Locate the cell with the specified text and output its (X, Y) center coordinate. 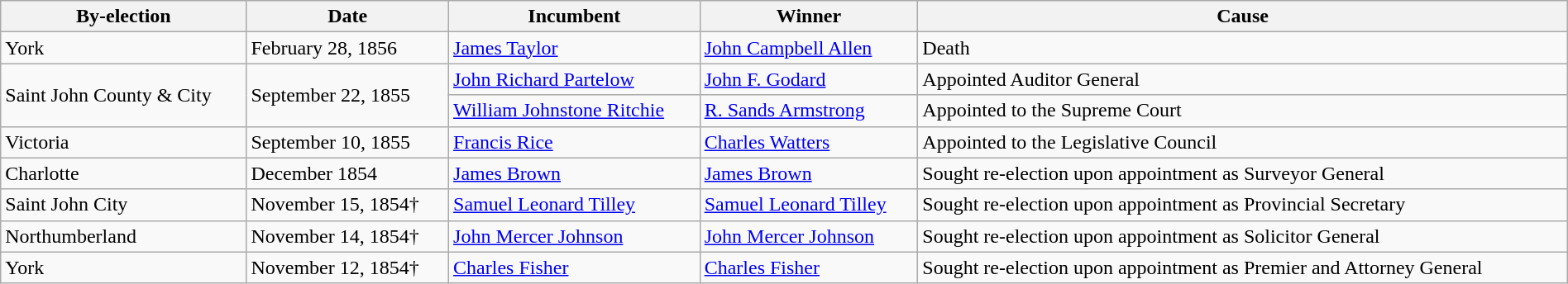
Death (1242, 48)
Northumberland (124, 236)
John Campbell Allen (809, 48)
John F. Godard (809, 79)
Appointed to the Legislative Council (1242, 142)
Winner (809, 17)
November 12, 1854† (347, 267)
September 10, 1855 (347, 142)
November 15, 1854† (347, 205)
John Richard Partelow (575, 79)
Saint John County & City (124, 95)
Incumbent (575, 17)
Charlotte (124, 173)
R. Sands Armstrong (809, 111)
Saint John City (124, 205)
December 1854 (347, 173)
Appointed Auditor General (1242, 79)
Victoria (124, 142)
Sought re-election upon appointment as Provincial Secretary (1242, 205)
Sought re-election upon appointment as Solicitor General (1242, 236)
Appointed to the Supreme Court (1242, 111)
By-election (124, 17)
Sought re-election upon appointment as Premier and Attorney General (1242, 267)
Sought re-election upon appointment as Surveyor General (1242, 173)
Francis Rice (575, 142)
September 22, 1855 (347, 95)
February 28, 1856 (347, 48)
November 14, 1854† (347, 236)
William Johnstone Ritchie (575, 111)
Charles Watters (809, 142)
Cause (1242, 17)
James Taylor (575, 48)
Date (347, 17)
